Search for the cell housing the specified text and yield its (x, y) center coordinate. 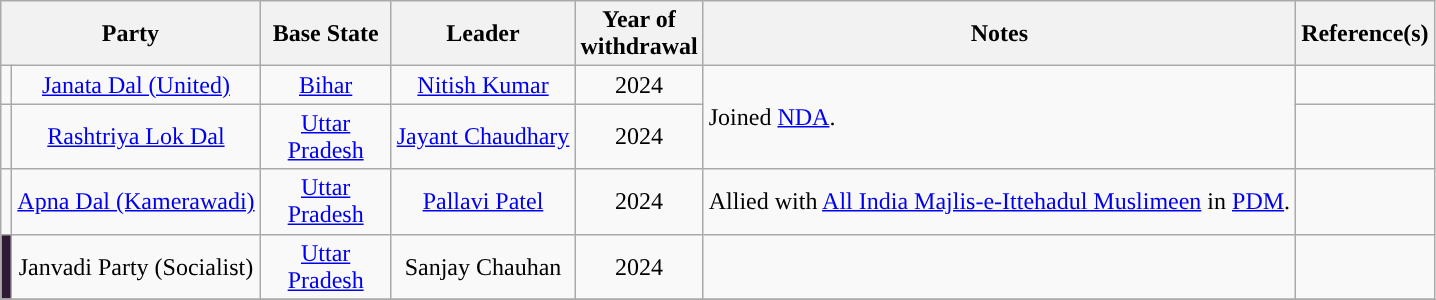
Pallavi Patel (483, 202)
Janata Dal (United) (136, 85)
Notes (999, 34)
Allied with All India Majlis-e-Ittehadul Muslimeen in PDM. (999, 202)
Jayant Chaudhary (483, 136)
Janvadi Party (Socialist) (136, 266)
Base State (326, 34)
Leader (483, 34)
Year of withdrawal (639, 34)
Bihar (326, 85)
Party (130, 34)
Joined NDA. (999, 118)
Nitish Kumar (483, 85)
Reference(s) (1366, 34)
Sanjay Chauhan (483, 266)
Apna Dal (Kamerawadi) (136, 202)
Rashtriya Lok Dal (136, 136)
